Extract the [x, y] coordinate from the center of the cell holding the provided text.  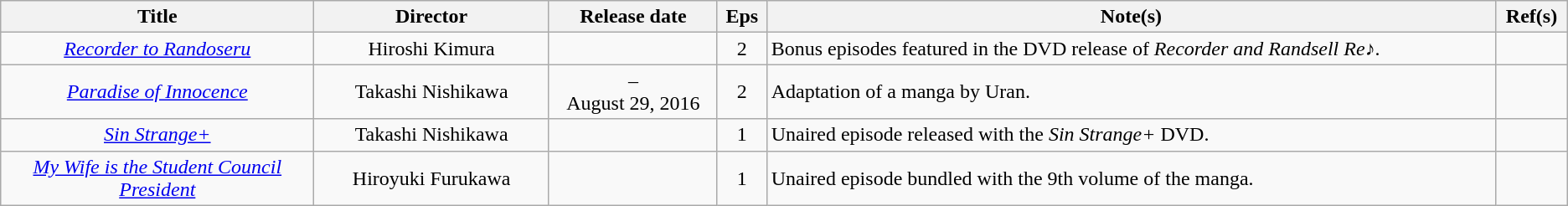
Note(s) [1131, 17]
Hiroyuki Furukawa [432, 178]
Bonus episodes featured in the DVD release of Recorder and Randsell Re♪. [1131, 49]
Unaired episode released with the Sin Strange+ DVD. [1131, 135]
Paradise of Innocence [157, 92]
Recorder to Randoseru [157, 49]
My Wife is the Student Council President [157, 178]
Unaired episode bundled with the 9th volume of the manga. [1131, 178]
Ref(s) [1531, 17]
Eps [742, 17]
Release date [633, 17]
Hiroshi Kimura [432, 49]
Sin Strange+ [157, 135]
Adaptation of a manga by Uran. [1131, 92]
–August 29, 2016 [633, 92]
Director [432, 17]
Title [157, 17]
